For the text-containing cell, return its midpoint in (X, Y) coordinate format. 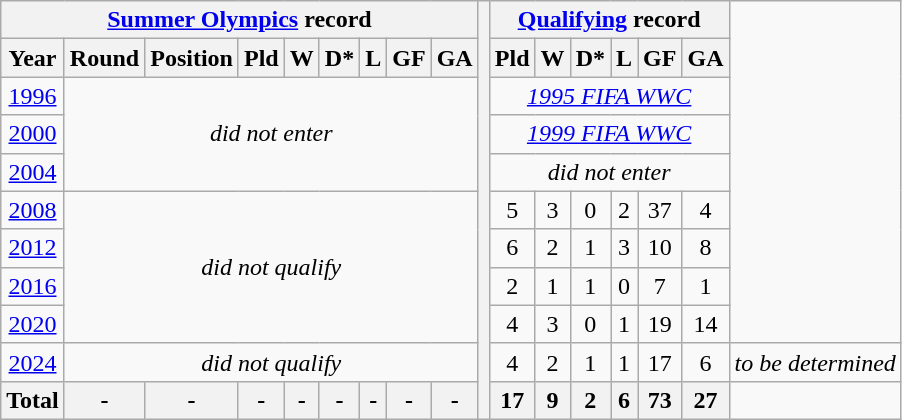
9 (552, 400)
27 (706, 400)
19 (660, 324)
to be determined (815, 362)
73 (660, 400)
Total (33, 400)
Qualifying record (609, 20)
14 (706, 324)
10 (660, 248)
2008 (33, 210)
1995 FIFA WWC (609, 96)
Summer Olympics record (240, 20)
2020 (33, 324)
37 (660, 210)
2012 (33, 248)
2016 (33, 286)
7 (660, 286)
Year (33, 58)
1999 FIFA WWC (609, 134)
5 (512, 210)
8 (706, 248)
Round (104, 58)
1996 (33, 96)
2000 (33, 134)
2004 (33, 172)
2024 (33, 362)
Position (192, 58)
